Pinpoint the cell where the given text exists, returning its [x, y] midpoint coordinate. 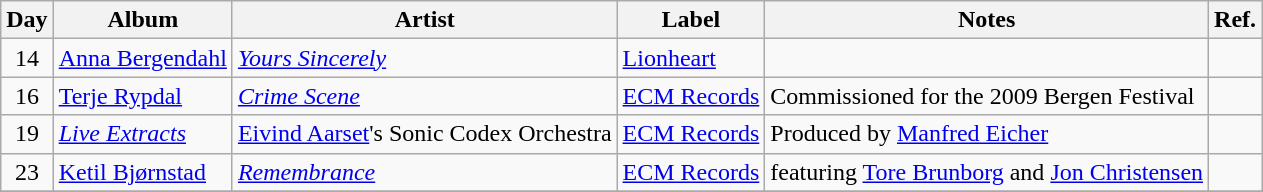
Ketil Bjørnstad [142, 172]
Ref. [1236, 20]
Terje Rypdal [142, 96]
Lionheart [691, 58]
Album [142, 20]
Day [27, 20]
19 [27, 134]
Eivind Aarset's Sonic Codex Orchestra [424, 134]
Notes [987, 20]
23 [27, 172]
featuring Tore Brunborg and Jon Christensen [987, 172]
14 [27, 58]
Live Extracts [142, 134]
16 [27, 96]
Crime Scene [424, 96]
Artist [424, 20]
Label [691, 20]
Commissioned for the 2009 Bergen Festival [987, 96]
Remembrance [424, 172]
Produced by Manfred Eicher [987, 134]
Yours Sincerely [424, 58]
Anna Bergendahl [142, 58]
